Output the (x, y) coordinate of the center of the cell containing the given text.  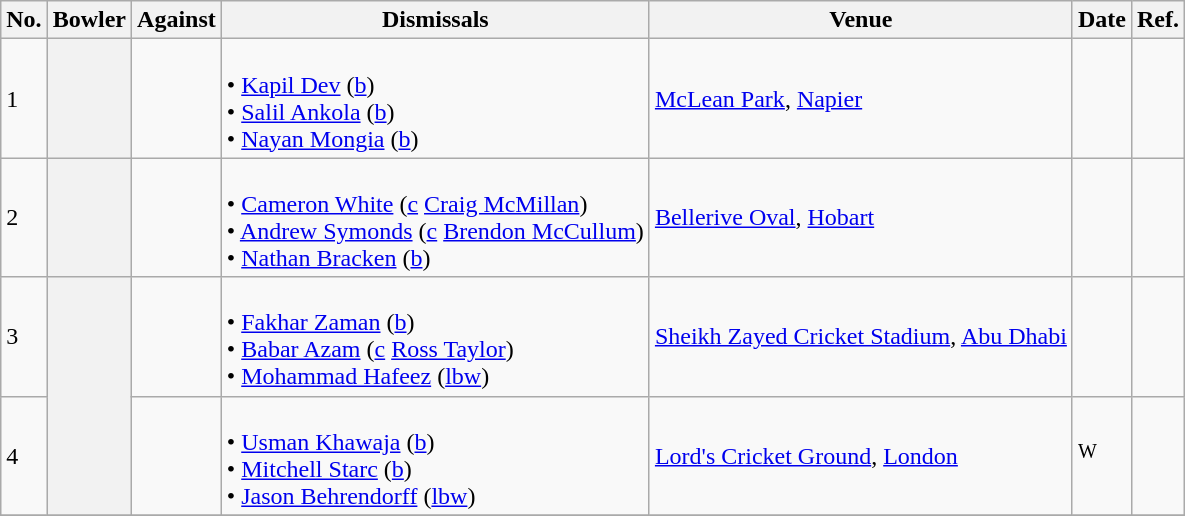
Date (1102, 20)
McLean Park, Napier (860, 98)
• Cameron White (c Craig McMillan) • Andrew Symonds (c Brendon McCullum) • Nathan Bracken (b) (435, 218)
Sheikh Zayed Cricket Stadium, Abu Dhabi (860, 336)
Lord's Cricket Ground, London (860, 456)
1 (24, 98)
Against (177, 20)
3 (24, 336)
Bowler (89, 20)
Bellerive Oval, Hobart (860, 218)
• Fakhar Zaman (b) • Babar Azam (c Ross Taylor) • Mohammad Hafeez (lbw) (435, 336)
W (1102, 456)
Dismissals (435, 20)
Venue (860, 20)
• Kapil Dev (b) • Salil Ankola (b) • Nayan Mongia (b) (435, 98)
2 (24, 218)
No. (24, 20)
Ref. (1158, 20)
• Usman Khawaja (b) • Mitchell Starc (b) • Jason Behrendorff (lbw) (435, 456)
4 (24, 456)
